Determine the [x, y] coordinate at the center of the cell enclosing the given text.  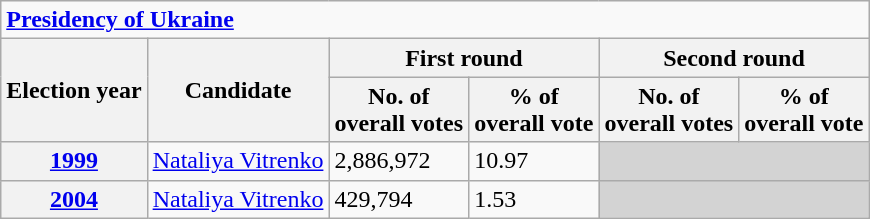
First round [464, 58]
1.53 [534, 199]
2,886,972 [399, 161]
1999 [74, 161]
Election year [74, 90]
Candidate [238, 90]
Second round [734, 58]
429,794 [399, 199]
Presidency of Ukraine [435, 20]
10.97 [534, 161]
2004 [74, 199]
